Detect which cell encompasses the target text, then output its [X, Y] center coordinate. 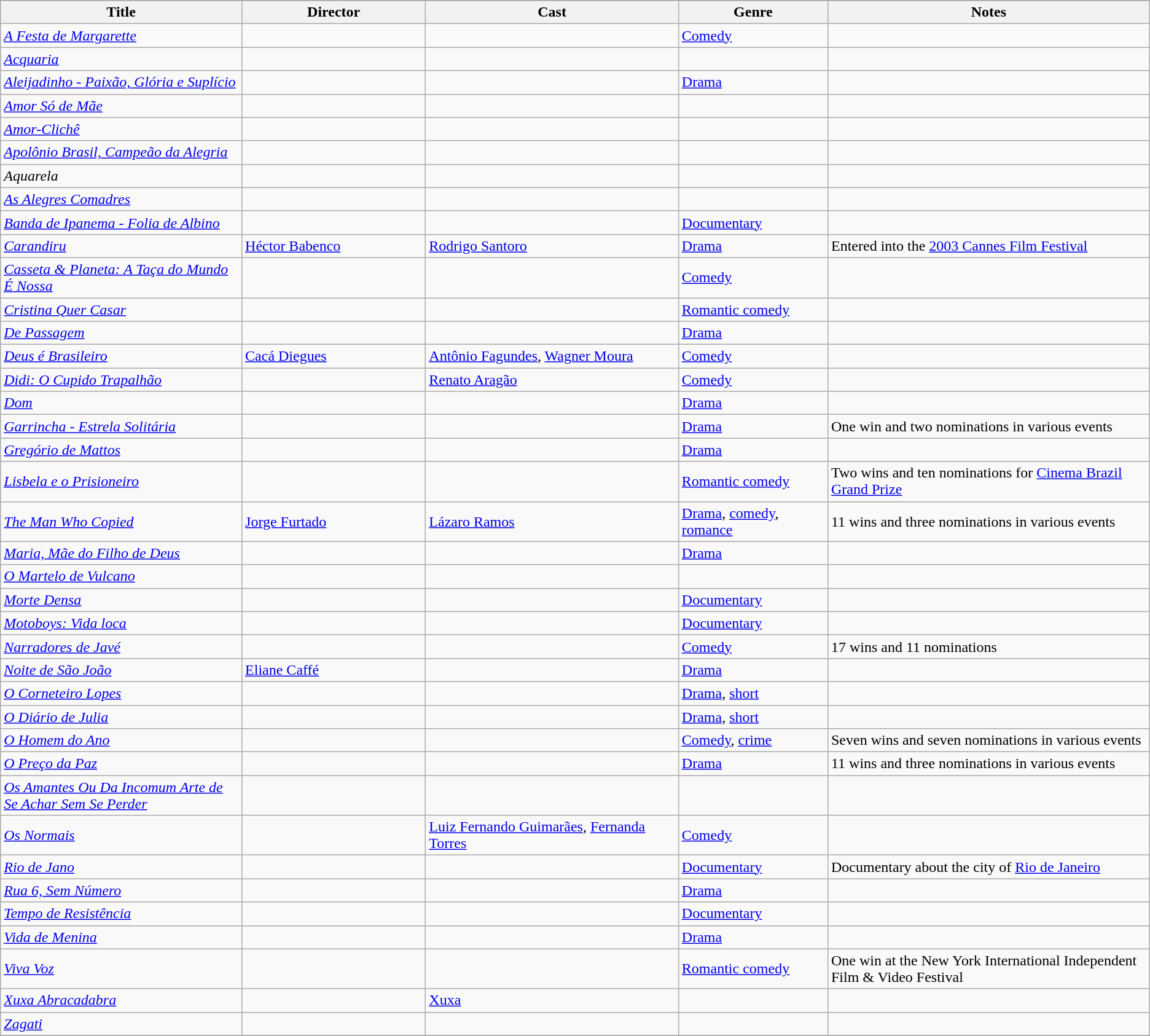
Os Amantes Ou Da Incomum Arte de Se Achar Sem Se Perder [122, 795]
Jorge Furtado [334, 521]
Xuxa Abracadabra [122, 1000]
De Passagem [122, 333]
Antônio Fagundes, Wagner Moura [552, 356]
Lisbela e o Prisioneiro [122, 482]
Narradores de Javé [122, 646]
Xuxa [552, 1000]
One win at the New York International Independent Film & Video Festival [988, 968]
The Man Who Copied [122, 521]
Acquaria [122, 59]
Comedy, crime [753, 740]
O Homem do Ano [122, 740]
Tempo de Resistência [122, 914]
Héctor Babenco [334, 246]
Vida de Menina [122, 937]
O Martelo de Vulcano [122, 576]
Rodrigo Santoro [552, 246]
O Preço da Paz [122, 764]
Banda de Ipanema - Folia de Albino [122, 222]
Rio de Jano [122, 867]
Deus é Brasileiro [122, 356]
Cacá Diegues [334, 356]
Noite de São João [122, 670]
Entered into the 2003 Cannes Film Festival [988, 246]
Casseta & Planeta: A Taça do Mundo É Nossa [122, 278]
Seven wins and seven nominations in various events [988, 740]
Motoboys: Vida loca [122, 623]
One win and two nominations in various events [988, 426]
Viva Voz [122, 968]
Drama, comedy, romance [753, 521]
O Corneteiro Lopes [122, 693]
Carandiru [122, 246]
Genre [753, 12]
Eliane Caffé [334, 670]
Maria, Mãe do Filho de Deus [122, 553]
Documentary about the city of Rio de Janeiro [988, 867]
Luiz Fernando Guimarães, Fernanda Torres [552, 836]
As Alegres Comadres [122, 199]
Morte Densa [122, 600]
Cast [552, 12]
A Festa de Margarette [122, 36]
Amor-Clichê [122, 129]
Dom [122, 403]
O Diário de Julia [122, 717]
Notes [988, 12]
Title [122, 12]
Rua 6, Sem Número [122, 890]
Os Normais [122, 836]
17 wins and 11 nominations [988, 646]
Apolônio Brasil, Campeão da Alegria [122, 152]
Renato Aragão [552, 380]
Didi: O Cupido Trapalhão [122, 380]
Gregório de Mattos [122, 450]
Lázaro Ramos [552, 521]
Garrincha - Estrela Solitária [122, 426]
Aquarela [122, 176]
Cristina Quer Casar [122, 309]
Zagati [122, 1024]
Two wins and ten nominations for Cinema Brazil Grand Prize [988, 482]
Aleijadinho - Paixão, Glória e Suplício [122, 82]
Director [334, 12]
Amor Só de Mãe [122, 106]
